From the cell containing the given text, extract its center point as (x, y) coordinate. 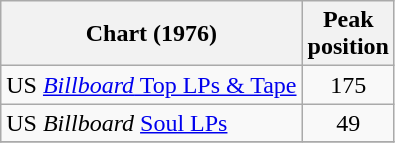
Peakposition (348, 34)
US Billboard Top LPs & Tape (152, 85)
175 (348, 85)
US Billboard Soul LPs (152, 123)
Chart (1976) (152, 34)
49 (348, 123)
